Provide the (X, Y) coordinate of the cell's center where the given text is located.  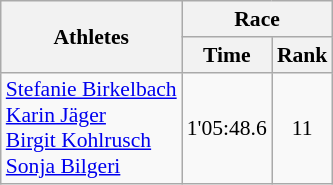
Rank (302, 55)
Stefanie BirkelbachKarin JägerBirgit KohlruschSonja Bilgeri (92, 128)
Time (227, 55)
1'05:48.6 (227, 128)
Athletes (92, 36)
Race (258, 19)
11 (302, 128)
